Locate the cell with the specified text and output its [x, y] center coordinate. 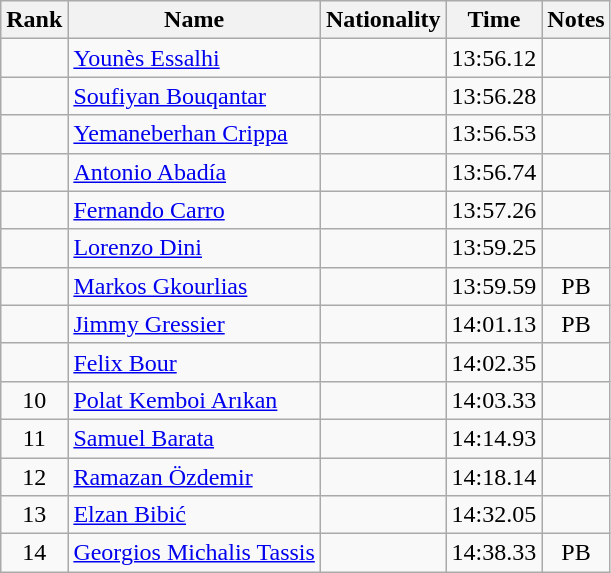
Soufiyan Bouqantar [194, 96]
Time [494, 20]
13:59.25 [494, 248]
Name [194, 20]
Fernando Carro [194, 210]
13 [34, 515]
Yemaneberhan Crippa [194, 134]
Samuel Barata [194, 438]
14 [34, 553]
13:59.59 [494, 286]
Jimmy Gressier [194, 324]
13:56.28 [494, 96]
14:01.13 [494, 324]
Polat Kemboi Arıkan [194, 400]
14:02.35 [494, 362]
14:32.05 [494, 515]
12 [34, 477]
14:38.33 [494, 553]
Rank [34, 20]
Georgios Michalis Tassis [194, 553]
Nationality [383, 20]
13:56.12 [494, 58]
13:56.53 [494, 134]
Notes [576, 20]
Younès Essalhi [194, 58]
Elzan Bibić [194, 515]
Ramazan Özdemir [194, 477]
Lorenzo Dini [194, 248]
14:14.93 [494, 438]
13:56.74 [494, 172]
14:18.14 [494, 477]
13:57.26 [494, 210]
Antonio Abadía [194, 172]
Felix Bour [194, 362]
10 [34, 400]
Markos Gkourlias [194, 286]
14:03.33 [494, 400]
11 [34, 438]
